Output the [X, Y] coordinate of the center of the cell containing the given text.  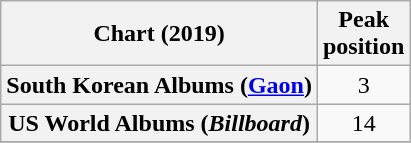
14 [363, 123]
South Korean Albums (Gaon) [160, 85]
3 [363, 85]
US World Albums (Billboard) [160, 123]
Peakposition [363, 34]
Chart (2019) [160, 34]
